Determine the [x, y] coordinate at the center of the cell enclosing the given text.  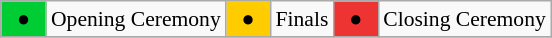
Finals [302, 19]
Closing Ceremony [464, 19]
Opening Ceremony [136, 19]
